Search for the cell housing the specified text and yield its (x, y) center coordinate. 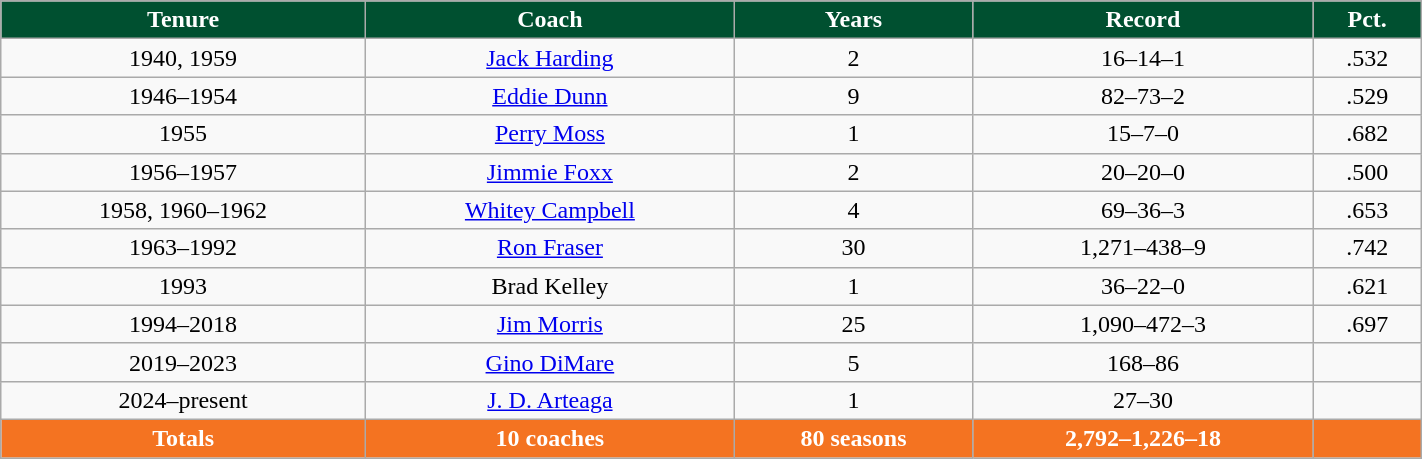
Jack Harding (550, 58)
.621 (1367, 286)
Pct. (1367, 20)
15–7–0 (1143, 134)
1993 (184, 286)
10 coaches (550, 438)
1994–2018 (184, 324)
J. D. Arteaga (550, 400)
1963–1992 (184, 248)
69–36–3 (1143, 210)
36–22–0 (1143, 286)
25 (854, 324)
20–20–0 (1143, 172)
27–30 (1143, 400)
80 seasons (854, 438)
Ron Fraser (550, 248)
Jimmie Foxx (550, 172)
1,271–438–9 (1143, 248)
16–14–1 (1143, 58)
.653 (1367, 210)
1940, 1959 (184, 58)
Perry Moss (550, 134)
1955 (184, 134)
Coach (550, 20)
Tenure (184, 20)
Record (1143, 20)
2024–present (184, 400)
Whitey Campbell (550, 210)
Years (854, 20)
9 (854, 96)
2,792–1,226–18 (1143, 438)
2019–2023 (184, 362)
1946–1954 (184, 96)
168–86 (1143, 362)
Jim Morris (550, 324)
.532 (1367, 58)
.682 (1367, 134)
1956–1957 (184, 172)
.742 (1367, 248)
.697 (1367, 324)
.529 (1367, 96)
82–73–2 (1143, 96)
5 (854, 362)
Brad Kelley (550, 286)
1,090–472–3 (1143, 324)
Eddie Dunn (550, 96)
.500 (1367, 172)
Totals (184, 438)
Gino DiMare (550, 362)
4 (854, 210)
30 (854, 248)
1958, 1960–1962 (184, 210)
